Extract the (x, y) coordinate from the center of the cell holding the provided text.  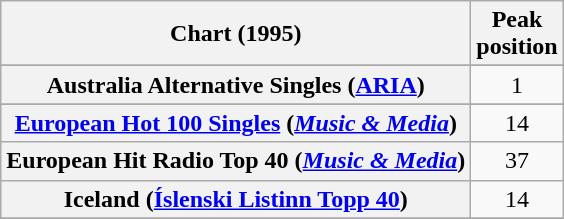
Australia Alternative Singles (ARIA) (236, 85)
37 (517, 161)
1 (517, 85)
Iceland (Íslenski Listinn Topp 40) (236, 199)
European Hot 100 Singles (Music & Media) (236, 123)
Chart (1995) (236, 34)
European Hit Radio Top 40 (Music & Media) (236, 161)
Peakposition (517, 34)
